Capture the cell that displays the provided text and extract its [X, Y] central coordinate. 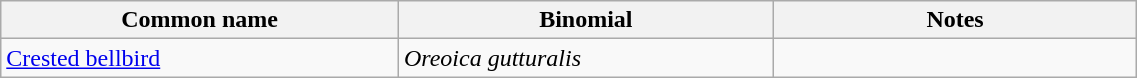
Binomial [586, 20]
Oreoica gutturalis [586, 58]
Notes [955, 20]
Crested bellbird [200, 58]
Common name [200, 20]
